Capture the cell that displays the provided text and extract its (X, Y) central coordinate. 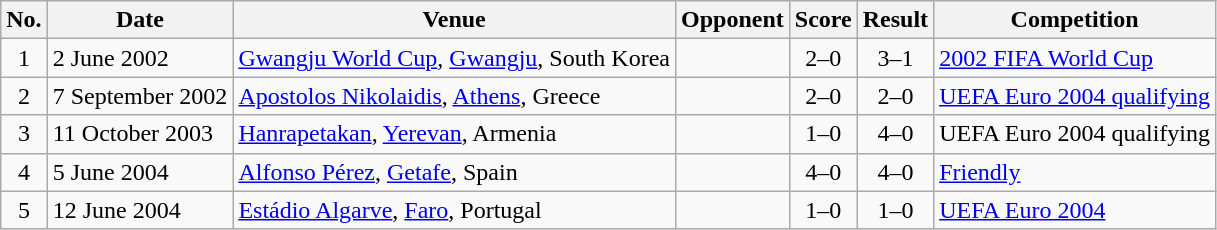
11 October 2003 (140, 134)
Hanrapetakan, Yerevan, Armenia (454, 134)
Gwangju World Cup, Gwangju, South Korea (454, 58)
1 (24, 58)
No. (24, 20)
Result (895, 20)
Venue (454, 20)
Alfonso Pérez, Getafe, Spain (454, 172)
Date (140, 20)
3–1 (895, 58)
12 June 2004 (140, 210)
Estádio Algarve, Faro, Portugal (454, 210)
2 (24, 96)
3 (24, 134)
2 June 2002 (140, 58)
5 June 2004 (140, 172)
Score (823, 20)
4 (24, 172)
Opponent (733, 20)
7 September 2002 (140, 96)
Apostolos Nikolaidis, Athens, Greece (454, 96)
Competition (1075, 20)
Friendly (1075, 172)
2002 FIFA World Cup (1075, 58)
UEFA Euro 2004 (1075, 210)
5 (24, 210)
